Scan for the cell matching the given text and deliver its (X, Y) coordinate at center. 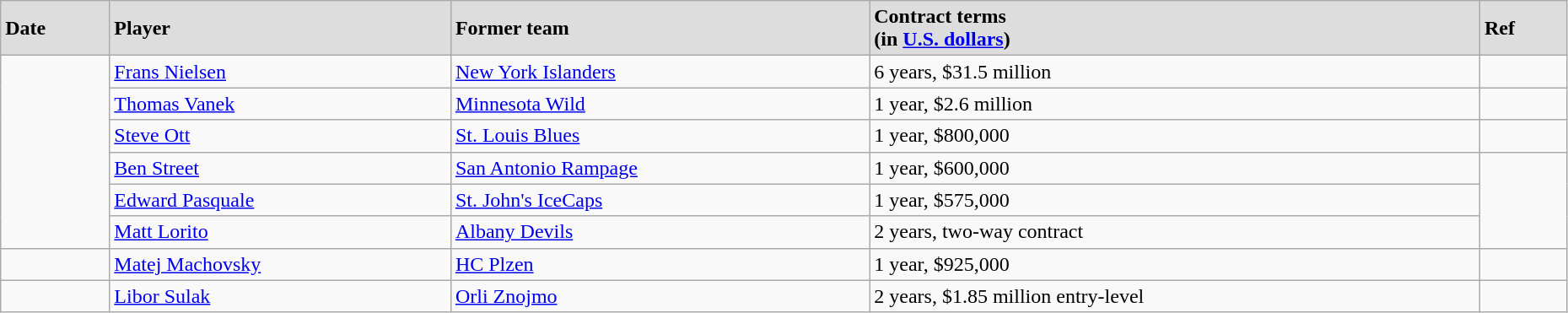
2 years, two-way contract (1175, 232)
Frans Nielsen (280, 72)
1 year, $800,000 (1175, 136)
Player (280, 29)
Steve Ott (280, 136)
Libor Sulak (280, 296)
6 years, $31.5 million (1175, 72)
1 year, $925,000 (1175, 264)
2 years, $1.85 million entry-level (1175, 296)
Contract terms(in U.S. dollars) (1175, 29)
Ref (1523, 29)
Edward Pasquale (280, 200)
Thomas Vanek (280, 104)
1 year, $575,000 (1175, 200)
Former team (660, 29)
Date (56, 29)
St. Louis Blues (660, 136)
Ben Street (280, 168)
Matej Machovsky (280, 264)
Matt Lorito (280, 232)
Minnesota Wild (660, 104)
1 year, $600,000 (1175, 168)
St. John's IceCaps (660, 200)
Albany Devils (660, 232)
HC Plzen (660, 264)
New York Islanders (660, 72)
San Antonio Rampage (660, 168)
Orli Znojmo (660, 296)
1 year, $2.6 million (1175, 104)
